Return the (x, y) coordinate for the center point of the cell that contains the specified text.  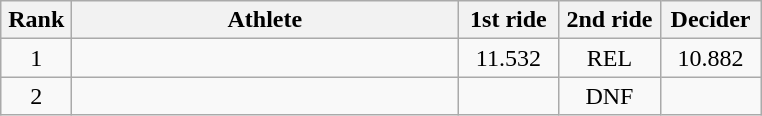
1 (36, 58)
Rank (36, 20)
2 (36, 96)
REL (610, 58)
Athlete (265, 20)
1st ride (508, 20)
2nd ride (610, 20)
11.532 (508, 58)
DNF (610, 96)
10.882 (710, 58)
Decider (710, 20)
